Capture the cell that displays the provided text and extract its [x, y] central coordinate. 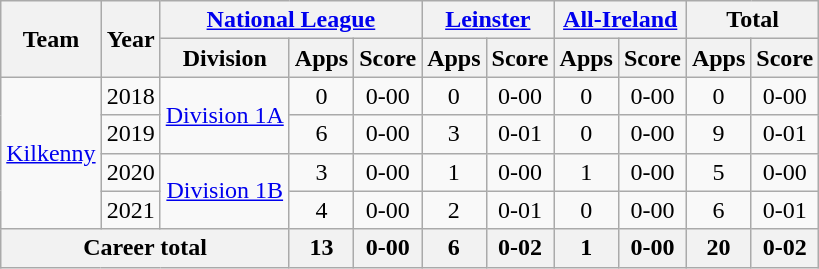
Division 1B [224, 191]
2019 [130, 134]
2021 [130, 210]
5 [718, 172]
Leinster [488, 20]
2018 [130, 96]
Total [752, 20]
Kilkenny [51, 153]
9 [718, 134]
Division [224, 58]
Team [51, 39]
20 [718, 248]
Year [130, 39]
All-Ireland [620, 20]
2020 [130, 172]
Career total [146, 248]
National League [290, 20]
13 [321, 248]
4 [321, 210]
Division 1A [224, 115]
2 [454, 210]
